Provide the [X, Y] coordinate of the cell's center where the given text is located.  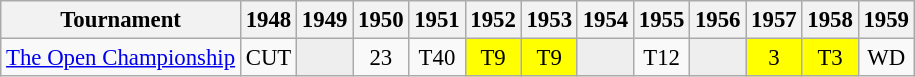
1951 [437, 20]
1954 [605, 20]
T12 [661, 58]
T40 [437, 58]
1953 [549, 20]
1949 [325, 20]
The Open Championship [121, 58]
1957 [774, 20]
CUT [268, 58]
1959 [886, 20]
1956 [718, 20]
WD [886, 58]
T3 [830, 58]
23 [381, 58]
1948 [268, 20]
1950 [381, 20]
3 [774, 58]
1958 [830, 20]
1952 [493, 20]
1955 [661, 20]
Tournament [121, 20]
